Determine the [x, y] coordinate at the center of the cell enclosing the given text.  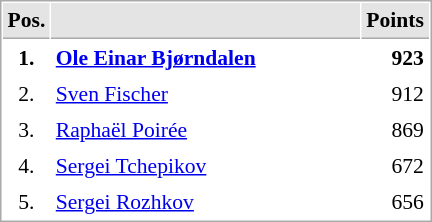
Sergei Tchepikov [206, 165]
Sven Fischer [206, 93]
5. [26, 201]
912 [396, 93]
Ole Einar Bjørndalen [206, 57]
Sergei Rozhkov [206, 201]
Points [396, 21]
923 [396, 57]
Raphaël Poirée [206, 129]
672 [396, 165]
3. [26, 129]
4. [26, 165]
Pos. [26, 21]
2. [26, 93]
869 [396, 129]
656 [396, 201]
1. [26, 57]
